Return the [x, y] coordinate for the center point of the cell that contains the specified text.  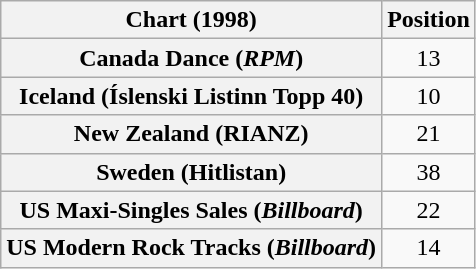
US Maxi-Singles Sales (Billboard) [192, 210]
Iceland (Íslenski Listinn Topp 40) [192, 96]
Position [429, 20]
10 [429, 96]
Sweden (Hitlistan) [192, 172]
Canada Dance (RPM) [192, 58]
13 [429, 58]
Chart (1998) [192, 20]
21 [429, 134]
US Modern Rock Tracks (Billboard) [192, 248]
New Zealand (RIANZ) [192, 134]
14 [429, 248]
22 [429, 210]
38 [429, 172]
